Return (X, Y) of the center of cell containing provided text 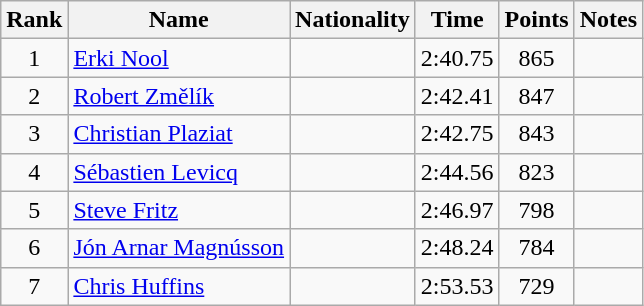
Robert Změlík (179, 96)
843 (536, 134)
2:48.24 (457, 248)
3 (34, 134)
6 (34, 248)
7 (34, 286)
Chris Huffins (179, 286)
2:53.53 (457, 286)
823 (536, 172)
784 (536, 248)
Nationality (353, 20)
Erki Nool (179, 58)
Christian Plaziat (179, 134)
798 (536, 210)
Jón Arnar Magnússon (179, 248)
Rank (34, 20)
2 (34, 96)
1 (34, 58)
2:40.75 (457, 58)
847 (536, 96)
2:42.75 (457, 134)
2:46.97 (457, 210)
2:44.56 (457, 172)
Name (179, 20)
Time (457, 20)
Points (536, 20)
Sébastien Levicq (179, 172)
5 (34, 210)
865 (536, 58)
4 (34, 172)
Steve Fritz (179, 210)
2:42.41 (457, 96)
Notes (608, 20)
729 (536, 286)
